Search for the cell housing the specified text and yield its (x, y) center coordinate. 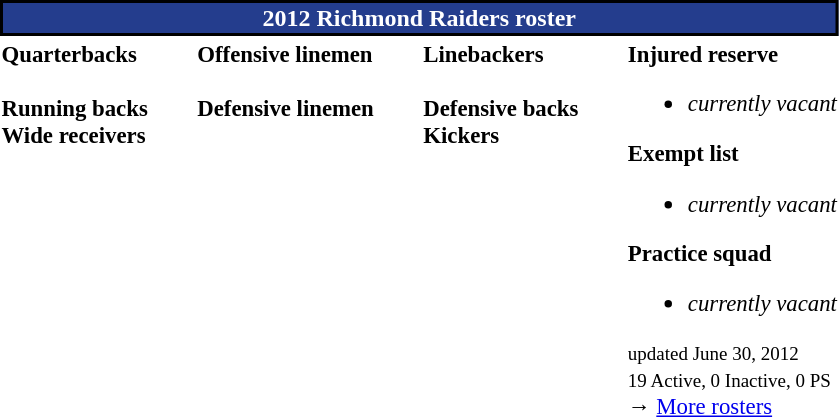
2012 Richmond Raiders roster (419, 18)
